Scan for the cell matching the given text and deliver its (X, Y) coordinate at center. 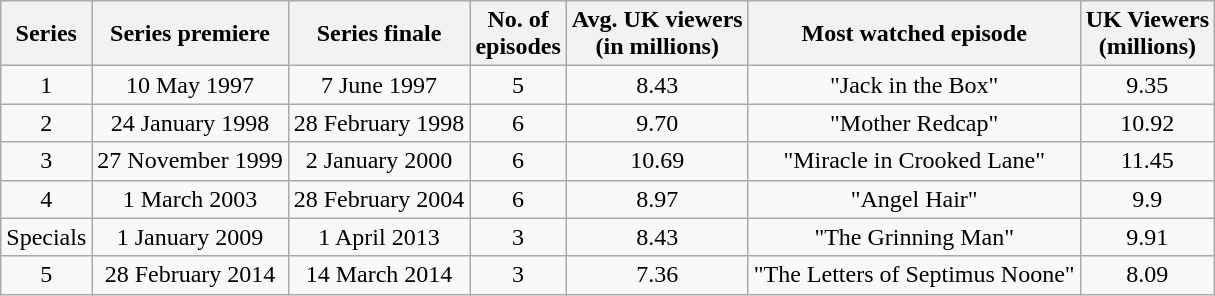
14 March 2014 (379, 275)
"The Grinning Man" (914, 237)
2 January 2000 (379, 161)
"The Letters of Septimus Noone" (914, 275)
9.9 (1147, 199)
28 February 1998 (379, 123)
7.36 (657, 275)
Series finale (379, 34)
9.35 (1147, 85)
Series (46, 34)
1 April 2013 (379, 237)
7 June 1997 (379, 85)
4 (46, 199)
"Miracle in Crooked Lane" (914, 161)
11.45 (1147, 161)
"Mother Redcap" (914, 123)
1 January 2009 (190, 237)
Most watched episode (914, 34)
10 May 1997 (190, 85)
UK Viewers(millions) (1147, 34)
10.69 (657, 161)
28 February 2014 (190, 275)
2 (46, 123)
Avg. UK viewers(in millions) (657, 34)
"Jack in the Box" (914, 85)
27 November 1999 (190, 161)
No. ofepisodes (518, 34)
24 January 1998 (190, 123)
8.09 (1147, 275)
28 February 2004 (379, 199)
9.70 (657, 123)
10.92 (1147, 123)
Series premiere (190, 34)
"Angel Hair" (914, 199)
1 March 2003 (190, 199)
9.91 (1147, 237)
8.97 (657, 199)
1 (46, 85)
Specials (46, 237)
